Return the [x, y] coordinate for the center point of the cell that contains the specified text.  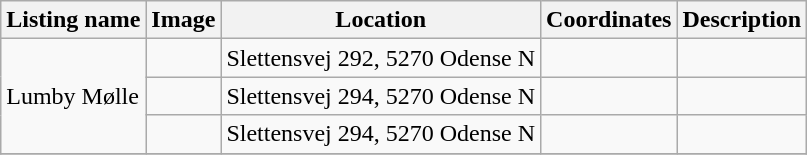
Image [184, 20]
Lumby Mølle [74, 96]
Description [742, 20]
Slettensvej 292, 5270 Odense N [381, 58]
Listing name [74, 20]
Coordinates [609, 20]
Location [381, 20]
